Search for the cell housing the specified text and yield its (x, y) center coordinate. 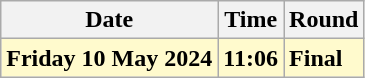
Final (324, 58)
Friday 10 May 2024 (110, 58)
Time (251, 20)
11:06 (251, 58)
Round (324, 20)
Date (110, 20)
